Locate the cell with the specified text and output its [x, y] center coordinate. 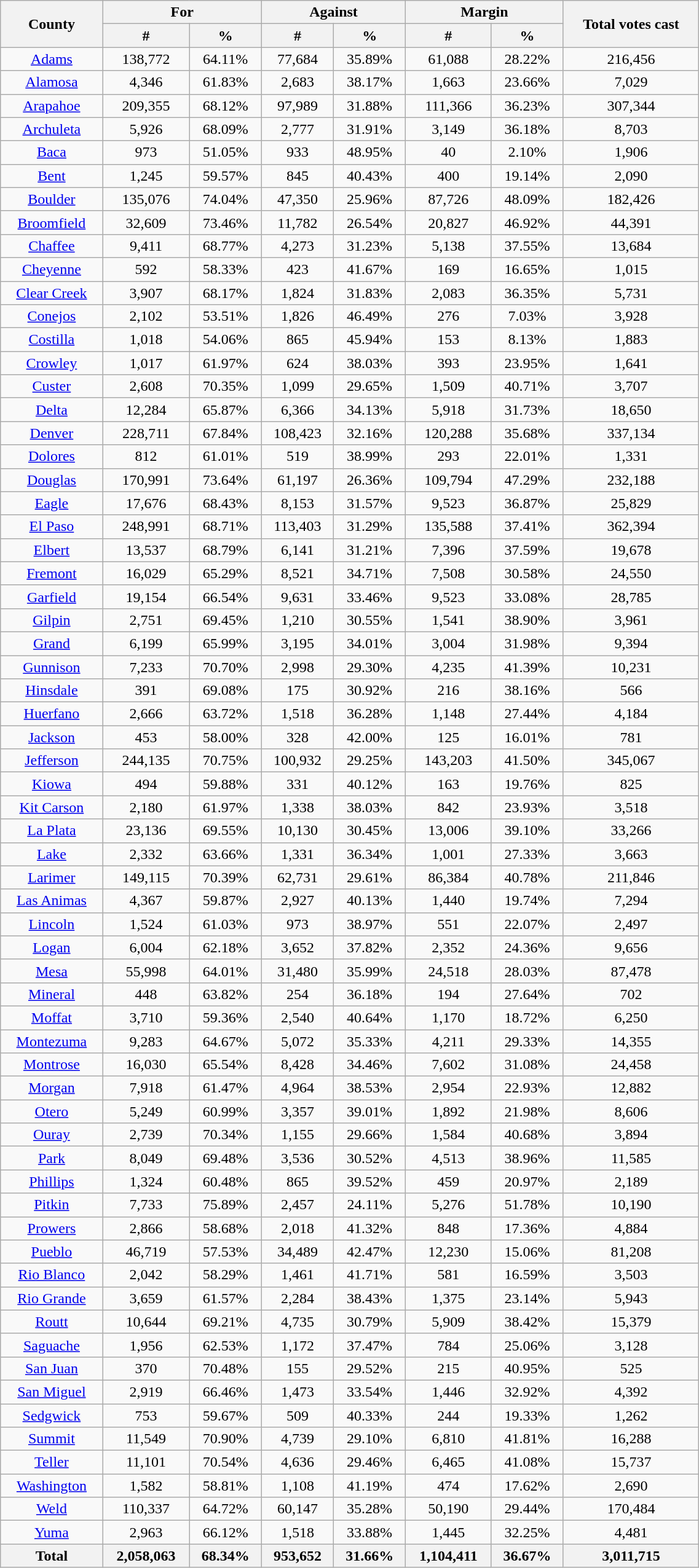
Montrose [52, 1065]
2,927 [298, 901]
10,644 [146, 1322]
3,659 [146, 1298]
4,211 [449, 1041]
26.36% [370, 480]
Broomfield [52, 222]
18.72% [527, 1017]
24,518 [449, 971]
29.66% [370, 1135]
35.28% [370, 1509]
933 [298, 152]
68.79% [225, 550]
370 [146, 1368]
Prowers [52, 1228]
69.08% [225, 691]
35.99% [370, 971]
7,602 [449, 1065]
10,231 [631, 667]
22.93% [527, 1088]
Lincoln [52, 924]
1,641 [631, 363]
6,465 [449, 1462]
37.59% [527, 550]
2,457 [298, 1205]
County [52, 24]
12,284 [146, 410]
61.47% [225, 1088]
7,918 [146, 1088]
Pitkin [52, 1205]
1,445 [449, 1532]
Crowley [52, 363]
4,735 [298, 1322]
41.81% [527, 1439]
Kiowa [52, 784]
453 [146, 737]
68.43% [225, 503]
67.84% [225, 433]
3,707 [631, 386]
519 [298, 457]
38.96% [527, 1158]
5,072 [298, 1041]
31.83% [370, 293]
216 [449, 691]
551 [449, 924]
1,440 [449, 901]
7.03% [527, 316]
17.62% [527, 1486]
Douglas [52, 480]
Hinsdale [52, 691]
29.30% [370, 667]
Total votes cast [631, 24]
66.12% [225, 1532]
Rio Grande [52, 1298]
31,480 [298, 971]
Weld [52, 1509]
38.43% [370, 1298]
155 [298, 1368]
2,180 [146, 807]
42.00% [370, 737]
68.12% [225, 106]
135,588 [449, 527]
69.45% [225, 620]
48.95% [370, 152]
Adams [52, 59]
459 [449, 1182]
69.48% [225, 1158]
75.89% [225, 1205]
307,344 [631, 106]
25,829 [631, 503]
41.71% [370, 1275]
2,497 [631, 924]
3,149 [449, 129]
13,006 [449, 831]
3,195 [298, 643]
31.98% [527, 643]
2,102 [146, 316]
Margin [484, 12]
64.01% [225, 971]
31.66% [370, 1556]
19,154 [146, 597]
60,147 [298, 1509]
34.71% [370, 573]
Lake [52, 854]
4,739 [298, 1439]
61.03% [225, 924]
Conejos [52, 316]
149,115 [146, 877]
254 [298, 994]
2,083 [449, 293]
El Paso [52, 527]
Fremont [52, 573]
Teller [52, 1462]
4,273 [298, 246]
38.97% [370, 924]
39.10% [527, 831]
525 [631, 1368]
2,963 [146, 1532]
50,190 [449, 1509]
68.09% [225, 129]
1,210 [298, 620]
Logan [52, 947]
63.82% [225, 994]
60.48% [225, 1182]
62.18% [225, 947]
18,650 [631, 410]
19.33% [527, 1415]
32.16% [370, 433]
30.79% [370, 1322]
2,540 [298, 1017]
345,067 [631, 761]
65.87% [225, 410]
11,585 [631, 1158]
4,184 [631, 714]
La Plata [52, 831]
30.52% [370, 1158]
2,189 [631, 1182]
36.87% [527, 503]
8,428 [298, 1065]
33,266 [631, 831]
1,338 [298, 807]
16,030 [146, 1065]
8,521 [298, 573]
23.66% [527, 82]
Washington [52, 1486]
8.13% [527, 340]
Alamosa [52, 82]
29.61% [370, 877]
59.36% [225, 1017]
Denver [52, 433]
120,288 [449, 433]
216,456 [631, 59]
40.33% [370, 1415]
29.33% [527, 1041]
6,141 [298, 550]
29.10% [370, 1439]
1,883 [631, 340]
Arapahoe [52, 106]
1,541 [449, 620]
For [182, 12]
Pueblo [52, 1252]
87,478 [631, 971]
19.76% [527, 784]
331 [298, 784]
Sedgwick [52, 1415]
4,513 [449, 1158]
63.66% [225, 854]
3,004 [449, 643]
28.03% [527, 971]
Gilpin [52, 620]
624 [298, 363]
163 [449, 784]
42.47% [370, 1252]
1,826 [298, 316]
24,458 [631, 1065]
30.45% [370, 831]
41.50% [527, 761]
1,099 [298, 386]
40.78% [527, 877]
110,337 [146, 1509]
27.44% [527, 714]
448 [146, 994]
47,350 [298, 199]
66.46% [225, 1392]
29.25% [370, 761]
41.39% [527, 667]
845 [298, 176]
41.19% [370, 1486]
Otero [52, 1111]
Eagle [52, 503]
1,956 [146, 1345]
1,824 [298, 293]
2,352 [449, 947]
69.21% [225, 1322]
23.95% [527, 363]
16.01% [527, 737]
2,018 [298, 1228]
1,170 [449, 1017]
753 [146, 1415]
5,926 [146, 129]
1,906 [631, 152]
40.64% [370, 1017]
59.88% [225, 784]
328 [298, 737]
1,446 [449, 1392]
2,284 [298, 1298]
276 [449, 316]
8,703 [631, 129]
70.75% [225, 761]
2,777 [298, 129]
9,631 [298, 597]
37.41% [527, 527]
41.32% [370, 1228]
10,130 [298, 831]
393 [449, 363]
Mesa [52, 971]
39.52% [370, 1182]
566 [631, 691]
5,138 [449, 246]
108,423 [298, 433]
70.90% [225, 1439]
38.99% [370, 457]
64.11% [225, 59]
4,636 [298, 1462]
2,998 [298, 667]
33.54% [370, 1392]
Huerfano [52, 714]
Grand [52, 643]
34.13% [370, 410]
9,283 [146, 1041]
169 [449, 269]
36.35% [527, 293]
29.46% [370, 1462]
17,676 [146, 503]
70.35% [225, 386]
4,481 [631, 1532]
Yuma [52, 1532]
400 [449, 176]
6,004 [146, 947]
28,785 [631, 597]
61.83% [225, 82]
25.96% [370, 199]
8,153 [298, 503]
Baca [52, 152]
59.87% [225, 901]
23.93% [527, 807]
3,961 [631, 620]
60.99% [225, 1111]
20.97% [527, 1182]
2,739 [146, 1135]
3,518 [631, 807]
3,652 [298, 947]
40.95% [527, 1368]
423 [298, 269]
5,918 [449, 410]
Garfield [52, 597]
4,235 [449, 667]
48.09% [527, 199]
61,197 [298, 480]
24,550 [631, 573]
40.68% [527, 1135]
111,366 [449, 106]
4,367 [146, 901]
36.67% [527, 1556]
58.33% [225, 269]
2,058,063 [146, 1556]
23.14% [527, 1298]
4,964 [298, 1088]
1,015 [631, 269]
70.54% [225, 1462]
Total [52, 1556]
3,710 [146, 1017]
Chaffee [52, 246]
848 [449, 1228]
1,018 [146, 340]
135,076 [146, 199]
10,190 [631, 1205]
16,288 [631, 1439]
68.71% [225, 527]
Jackson [52, 737]
5,909 [449, 1322]
7,294 [631, 901]
2,608 [146, 386]
Boulder [52, 199]
113,403 [298, 527]
3,928 [631, 316]
32.92% [527, 1392]
8,049 [146, 1158]
3,663 [631, 854]
44,391 [631, 222]
Ouray [52, 1135]
32,609 [146, 222]
45.94% [370, 340]
33.46% [370, 597]
2,332 [146, 854]
77,684 [298, 59]
31.57% [370, 503]
9,394 [631, 643]
16.65% [527, 269]
592 [146, 269]
32.25% [527, 1532]
581 [449, 1275]
38.90% [527, 620]
Gunnison [52, 667]
64.72% [225, 1509]
143,203 [449, 761]
54.06% [225, 340]
37.82% [370, 947]
36.34% [370, 854]
Against [333, 12]
73.64% [225, 480]
24.11% [370, 1205]
36.23% [527, 106]
Costilla [52, 340]
Dolores [52, 457]
Clear Creek [52, 293]
61.57% [225, 1298]
73.46% [225, 222]
1,375 [449, 1298]
5,943 [631, 1298]
1,324 [146, 1182]
70.34% [225, 1135]
47.29% [527, 480]
59.57% [225, 176]
40.12% [370, 784]
1,148 [449, 714]
953,652 [298, 1556]
1,584 [449, 1135]
109,794 [449, 480]
25.06% [527, 1345]
211,846 [631, 877]
26.54% [370, 222]
Cheyenne [52, 269]
13,684 [631, 246]
Moffat [52, 1017]
1,524 [146, 924]
2,090 [631, 176]
34.46% [370, 1065]
58.68% [225, 1228]
29.44% [527, 1509]
7,233 [146, 667]
153 [449, 340]
293 [449, 457]
34.01% [370, 643]
46,719 [146, 1252]
65.29% [225, 573]
20,827 [449, 222]
248,991 [146, 527]
1,104,411 [449, 1556]
494 [146, 784]
27.33% [527, 854]
170,991 [146, 480]
38.17% [370, 82]
474 [449, 1486]
182,426 [631, 199]
1,108 [298, 1486]
1,001 [449, 854]
4,392 [631, 1392]
31.73% [527, 410]
68.17% [225, 293]
35.33% [370, 1041]
Routt [52, 1322]
Jefferson [52, 761]
825 [631, 784]
362,394 [631, 527]
31.29% [370, 527]
6,810 [449, 1439]
6,250 [631, 1017]
38.16% [527, 691]
40.43% [370, 176]
2,683 [298, 82]
12,882 [631, 1088]
2.10% [527, 152]
Rio Blanco [52, 1275]
4,884 [631, 1228]
12,230 [449, 1252]
209,355 [146, 106]
842 [449, 807]
337,134 [631, 433]
3,536 [298, 1158]
51.78% [527, 1205]
702 [631, 994]
33.08% [527, 597]
Larimer [52, 877]
2,690 [631, 1486]
1,509 [449, 386]
11,549 [146, 1439]
31.21% [370, 550]
22.01% [527, 457]
15,379 [631, 1322]
70.48% [225, 1368]
781 [631, 737]
68.77% [225, 246]
28.22% [527, 59]
232,188 [631, 480]
70.39% [225, 877]
2,751 [146, 620]
Delta [52, 410]
2,666 [146, 714]
31.23% [370, 246]
24.36% [527, 947]
59.67% [225, 1415]
7,396 [449, 550]
2,954 [449, 1088]
46.49% [370, 316]
3,357 [298, 1111]
Saguache [52, 1345]
San Juan [52, 1368]
5,249 [146, 1111]
13,537 [146, 550]
784 [449, 1345]
27.64% [527, 994]
2,919 [146, 1392]
1,172 [298, 1345]
1,245 [146, 176]
1,017 [146, 363]
Kit Carson [52, 807]
San Miguel [52, 1392]
15,737 [631, 1462]
228,711 [146, 433]
1,892 [449, 1111]
58.00% [225, 737]
62.53% [225, 1345]
5,731 [631, 293]
509 [298, 1415]
58.29% [225, 1275]
11,101 [146, 1462]
58.81% [225, 1486]
9,656 [631, 947]
4,346 [146, 82]
30.58% [527, 573]
37.47% [370, 1345]
6,366 [298, 410]
69.55% [225, 831]
87,726 [449, 199]
138,772 [146, 59]
7,733 [146, 1205]
7,508 [449, 573]
57.53% [225, 1252]
16.59% [527, 1275]
Mineral [52, 994]
244,135 [146, 761]
40 [449, 152]
5,276 [449, 1205]
19.14% [527, 176]
194 [449, 994]
62,731 [298, 877]
17.36% [527, 1228]
66.54% [225, 597]
16,029 [146, 573]
1,461 [298, 1275]
29.65% [370, 386]
65.54% [225, 1065]
3,128 [631, 1345]
38.42% [527, 1322]
64.67% [225, 1041]
29.52% [370, 1368]
Las Animas [52, 901]
1,155 [298, 1135]
39.01% [370, 1111]
Custer [52, 386]
31.08% [527, 1065]
391 [146, 691]
31.88% [370, 106]
3,011,715 [631, 1556]
1,262 [631, 1415]
21.98% [527, 1111]
244 [449, 1415]
11,782 [298, 222]
36.28% [370, 714]
70.70% [225, 667]
14,355 [631, 1041]
35.68% [527, 433]
Montezuma [52, 1041]
3,894 [631, 1135]
Phillips [52, 1182]
Park [52, 1158]
Summit [52, 1439]
22.07% [527, 924]
Elbert [52, 550]
100,932 [298, 761]
35.89% [370, 59]
170,484 [631, 1509]
63.72% [225, 714]
68.34% [225, 1556]
1,582 [146, 1486]
Archuleta [52, 129]
53.51% [225, 316]
86,384 [449, 877]
15.06% [527, 1252]
30.92% [370, 691]
Morgan [52, 1088]
40.71% [527, 386]
34,489 [298, 1252]
3,503 [631, 1275]
8,606 [631, 1111]
55,998 [146, 971]
31.91% [370, 129]
38.53% [370, 1088]
175 [298, 691]
74.04% [225, 199]
1,473 [298, 1392]
2,042 [146, 1275]
41.67% [370, 269]
Bent [52, 176]
37.55% [527, 246]
30.55% [370, 620]
7,029 [631, 82]
65.99% [225, 643]
46.92% [527, 222]
2,866 [146, 1228]
51.05% [225, 152]
6,199 [146, 643]
215 [449, 1368]
19.74% [527, 901]
61,088 [449, 59]
61.01% [225, 457]
812 [146, 457]
97,989 [298, 106]
23,136 [146, 831]
125 [449, 737]
3,907 [146, 293]
40.13% [370, 901]
41.08% [527, 1462]
81,208 [631, 1252]
33.88% [370, 1532]
19,678 [631, 550]
1,663 [449, 82]
9,411 [146, 246]
